Provide the [X, Y] coordinate of the cell's center where the given text is located.  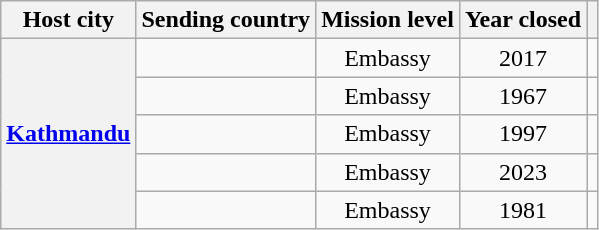
1981 [522, 210]
Year closed [522, 20]
Kathmandu [68, 134]
Mission level [388, 20]
1967 [522, 96]
2017 [522, 58]
2023 [522, 172]
Host city [68, 20]
1997 [522, 134]
Sending country [226, 20]
